Identify which cell holds the provided text, then report its [X, Y] central coordinate. 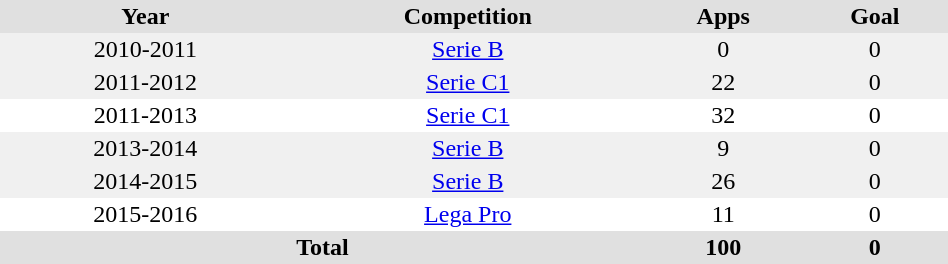
Total [322, 248]
32 [724, 116]
2015-2016 [146, 214]
2013-2014 [146, 148]
11 [724, 214]
26 [724, 182]
100 [724, 248]
Apps [724, 16]
2010-2011 [146, 50]
2011-2012 [146, 82]
2014-2015 [146, 182]
22 [724, 82]
9 [724, 148]
Goal [875, 16]
Competition [468, 16]
2011-2013 [146, 116]
Lega Pro [468, 214]
Year [146, 16]
